Provide the [X, Y] coordinate of the cell's center where the given text is located.  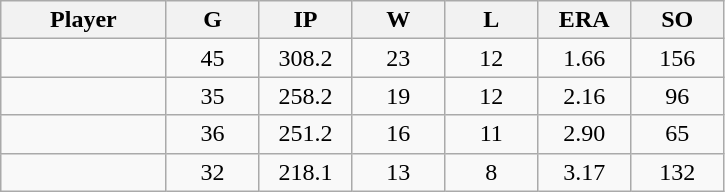
258.2 [306, 96]
308.2 [306, 58]
45 [212, 58]
156 [678, 58]
G [212, 20]
36 [212, 134]
32 [212, 172]
218.1 [306, 172]
3.17 [584, 172]
23 [398, 58]
2.16 [584, 96]
13 [398, 172]
L [492, 20]
16 [398, 134]
251.2 [306, 134]
132 [678, 172]
ERA [584, 20]
8 [492, 172]
W [398, 20]
11 [492, 134]
SO [678, 20]
IP [306, 20]
65 [678, 134]
2.90 [584, 134]
96 [678, 96]
1.66 [584, 58]
35 [212, 96]
Player [84, 20]
19 [398, 96]
